Identify which cell holds the provided text, then report its (x, y) central coordinate. 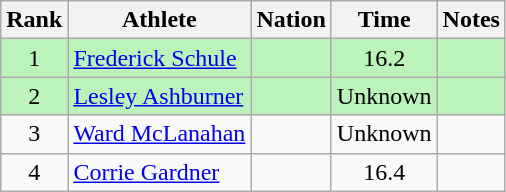
1 (34, 58)
Corrie Gardner (160, 172)
Ward McLanahan (160, 134)
Notes (471, 20)
3 (34, 134)
Athlete (160, 20)
16.2 (384, 58)
Frederick Schule (160, 58)
Rank (34, 20)
16.4 (384, 172)
Lesley Ashburner (160, 96)
Time (384, 20)
4 (34, 172)
Nation (291, 20)
2 (34, 96)
